Pinpoint the cell where the given text exists, returning its [X, Y] midpoint coordinate. 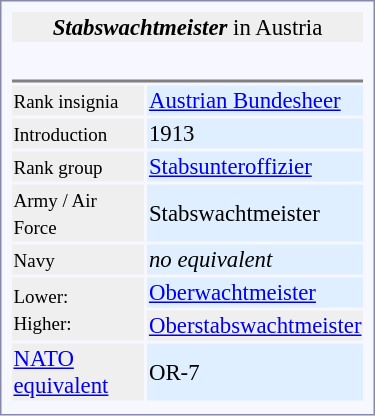
Stabswachtmeister [255, 212]
no equivalent [255, 259]
Rank insignia [78, 101]
Army / Air Force [78, 212]
Introduction [78, 133]
Austrian Bundesheer [255, 101]
Stabswachtmeister in Austria [188, 27]
OR-7 [255, 372]
Oberstabswachtmeister [255, 325]
Oberwachtmeister [255, 293]
Rank group [78, 167]
Lower:Higher: [78, 310]
Navy [78, 259]
NATOequivalent [78, 372]
Stabsunteroffizier [255, 167]
1913 [255, 133]
